From the cell containing the given text, extract its center point as (X, Y) coordinate. 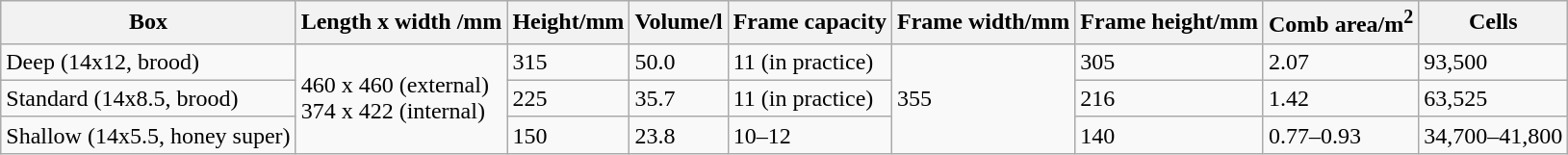
Shallow (14x5.5, honey super) (148, 135)
225 (568, 98)
150 (568, 135)
355 (983, 98)
Deep (14x12, brood) (148, 62)
140 (1170, 135)
Frame capacity (810, 23)
Frame width/mm (983, 23)
93,500 (1494, 62)
Box (148, 23)
Frame height/mm (1170, 23)
1.42 (1340, 98)
Height/mm (568, 23)
Volume/l (679, 23)
Cells (1494, 23)
2.07 (1340, 62)
23.8 (679, 135)
35.7 (679, 98)
Standard (14x8.5, brood) (148, 98)
50.0 (679, 62)
34,700–41,800 (1494, 135)
305 (1170, 62)
10–12 (810, 135)
216 (1170, 98)
315 (568, 62)
460 x 460 (external)374 x 422 (internal) (401, 98)
0.77–0.93 (1340, 135)
Length x width /mm (401, 23)
Comb area/m2 (1340, 23)
63,525 (1494, 98)
